Locate the cell with the specified text and output its [X, Y] center coordinate. 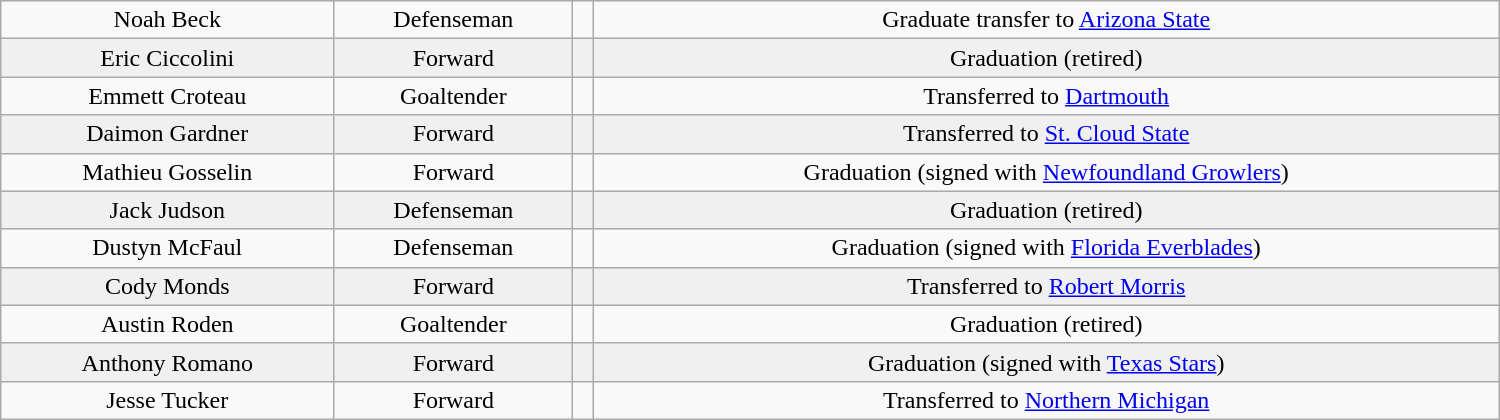
Graduation (signed with Texas Stars) [1046, 362]
Anthony Romano [168, 362]
Emmett Croteau [168, 96]
Graduation (signed with Florida Everblades) [1046, 248]
Transferred to Northern Michigan [1046, 400]
Transferred to St. Cloud State [1046, 134]
Jesse Tucker [168, 400]
Transferred to Robert Morris [1046, 286]
Mathieu Gosselin [168, 172]
Jack Judson [168, 210]
Noah Beck [168, 20]
Transferred to Dartmouth [1046, 96]
Cody Monds [168, 286]
Daimon Gardner [168, 134]
Graduate transfer to Arizona State [1046, 20]
Austin Roden [168, 324]
Eric Ciccolini [168, 58]
Dustyn McFaul [168, 248]
Graduation (signed with Newfoundland Growlers) [1046, 172]
